Output the (x, y) coordinate of the center of the cell containing the given text.  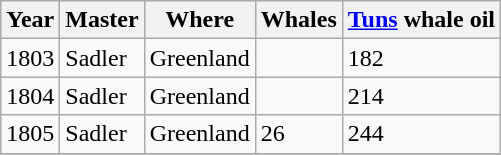
214 (421, 96)
Tuns whale oil (421, 20)
Whales (298, 20)
1804 (30, 96)
244 (421, 134)
26 (298, 134)
182 (421, 58)
1803 (30, 58)
Master (102, 20)
1805 (30, 134)
Where (200, 20)
Year (30, 20)
